Provide the [x, y] coordinate of the cell's center where the given text is located.  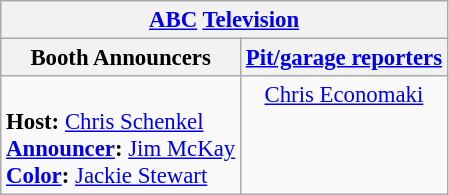
Host: Chris Schenkel Announcer: Jim McKay Color: Jackie Stewart [121, 136]
Chris Economaki [344, 136]
ABC Television [224, 20]
Pit/garage reporters [344, 58]
Booth Announcers [121, 58]
